Search for the cell housing the specified text and yield its (x, y) center coordinate. 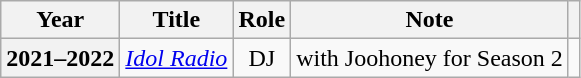
DJ (262, 58)
2021–2022 (60, 58)
Year (60, 20)
Title (176, 20)
Note (430, 20)
Idol Radio (176, 58)
Role (262, 20)
with Joohoney for Season 2 (430, 58)
